For the text-containing cell, return its midpoint in (x, y) coordinate format. 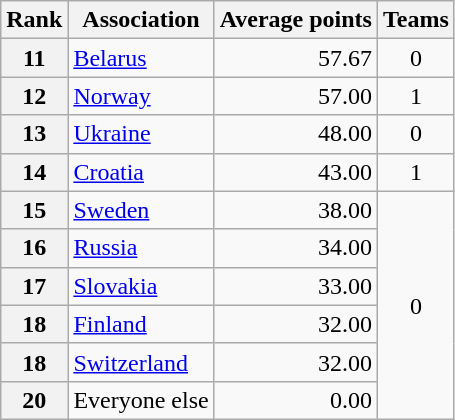
20 (34, 400)
Belarus (141, 58)
14 (34, 172)
57.67 (296, 58)
48.00 (296, 134)
12 (34, 96)
11 (34, 58)
57.00 (296, 96)
13 (34, 134)
Finland (141, 324)
Slovakia (141, 286)
Association (141, 20)
Russia (141, 248)
Rank (34, 20)
Croatia (141, 172)
0.00 (296, 400)
Ukraine (141, 134)
Everyone else (141, 400)
16 (34, 248)
43.00 (296, 172)
Teams (416, 20)
15 (34, 210)
Average points (296, 20)
Norway (141, 96)
33.00 (296, 286)
34.00 (296, 248)
Sweden (141, 210)
Switzerland (141, 362)
38.00 (296, 210)
17 (34, 286)
